Identify which cell holds the provided text, then report its (X, Y) central coordinate. 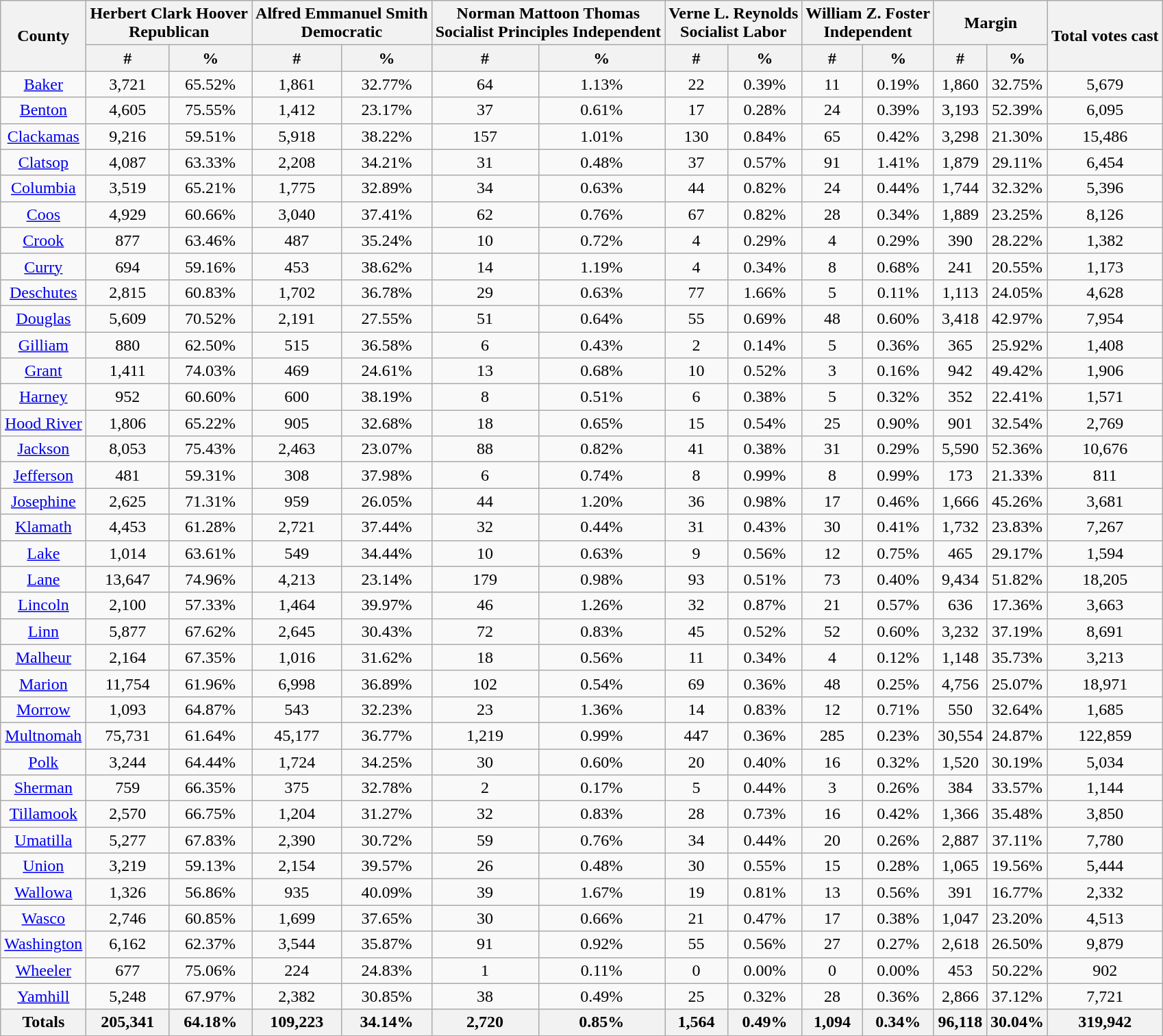
447 (697, 735)
41 (697, 449)
Clackamas (44, 136)
37.98% (386, 475)
4,453 (127, 527)
384 (960, 788)
60.66% (211, 214)
18,971 (1105, 683)
75.55% (211, 110)
308 (297, 475)
694 (127, 266)
Benton (44, 110)
0.55% (764, 866)
50.22% (1016, 970)
481 (127, 475)
40.09% (386, 892)
952 (127, 397)
1,047 (960, 918)
Klamath (44, 527)
30.72% (386, 840)
32.89% (386, 188)
0.12% (898, 657)
2,815 (127, 292)
34.25% (386, 762)
1,113 (960, 292)
37.65% (386, 918)
59.31% (211, 475)
Coos (44, 214)
173 (960, 475)
0.64% (601, 318)
0.90% (898, 423)
4,605 (127, 110)
36.89% (386, 683)
64.18% (211, 1022)
6,454 (1105, 162)
93 (697, 579)
391 (960, 892)
241 (960, 266)
6,998 (297, 683)
550 (960, 709)
66.75% (211, 814)
549 (297, 553)
32.68% (386, 423)
157 (485, 136)
224 (297, 970)
23.25% (1016, 214)
Columbia (44, 188)
1,594 (1105, 553)
Umatilla (44, 840)
Verne L. ReynoldsSocialist Labor (734, 23)
2,382 (297, 996)
Morrow (44, 709)
29.11% (1016, 162)
21.33% (1016, 475)
1.36% (601, 709)
Wasco (44, 918)
42.97% (1016, 318)
9,879 (1105, 944)
Grant (44, 371)
2,618 (960, 944)
1,204 (297, 814)
811 (1105, 475)
0.17% (601, 788)
18,205 (1105, 579)
4,213 (297, 579)
0.75% (898, 553)
Baker (44, 84)
2,866 (960, 996)
0.14% (764, 344)
62.50% (211, 344)
1,173 (1105, 266)
2,645 (297, 631)
67.97% (211, 996)
5,396 (1105, 188)
38.19% (386, 397)
35.24% (386, 240)
600 (297, 397)
1,464 (297, 605)
2,390 (297, 840)
1,724 (297, 762)
1,520 (960, 762)
65.21% (211, 188)
29.17% (1016, 553)
959 (297, 501)
Josephine (44, 501)
0.69% (764, 318)
25.07% (1016, 683)
75.43% (211, 449)
William Z. FosterIndependent (868, 23)
5,277 (127, 840)
32.75% (1016, 84)
30.19% (1016, 762)
30.04% (1016, 1022)
2,208 (297, 162)
2,746 (127, 918)
1,065 (960, 866)
4,513 (1105, 918)
10,676 (1105, 449)
0.16% (898, 371)
880 (127, 344)
102 (485, 683)
39.97% (386, 605)
1,093 (127, 709)
65.52% (211, 84)
2,191 (297, 318)
636 (960, 605)
3,681 (1105, 501)
2,769 (1105, 423)
Alfred Emmanuel SmithDemocratic (342, 23)
Polk (44, 762)
30.43% (386, 631)
67.83% (211, 840)
2,100 (127, 605)
9,434 (960, 579)
5,918 (297, 136)
31.62% (386, 657)
Marion (44, 683)
74.96% (211, 579)
66.35% (211, 788)
0.25% (898, 683)
2,625 (127, 501)
7,780 (1105, 840)
Harney (44, 397)
1,571 (1105, 397)
36.78% (386, 292)
15,486 (1105, 136)
0.41% (898, 527)
1 (485, 970)
905 (297, 423)
30,554 (960, 735)
0.27% (898, 944)
Jackson (44, 449)
0.47% (764, 918)
1,144 (1105, 788)
64.87% (211, 709)
37.19% (1016, 631)
0.19% (898, 84)
11,754 (127, 683)
County (44, 36)
0.84% (764, 136)
3,850 (1105, 814)
9,216 (127, 136)
543 (297, 709)
23.17% (386, 110)
375 (297, 788)
71.31% (211, 501)
Lake (44, 553)
1,861 (297, 84)
5,679 (1105, 84)
59.16% (211, 266)
205,341 (127, 1022)
26 (485, 866)
35.48% (1016, 814)
Douglas (44, 318)
Clatsop (44, 162)
25.92% (1016, 344)
0.92% (601, 944)
60.60% (211, 397)
Norman Mattoon ThomasSocialist Principles Independent (548, 23)
36.77% (386, 735)
1.19% (601, 266)
1.41% (898, 162)
1,879 (960, 162)
901 (960, 423)
Washington (44, 944)
0.87% (764, 605)
38.62% (386, 266)
26.05% (386, 501)
390 (960, 240)
0.23% (898, 735)
2,720 (485, 1022)
3,219 (127, 866)
Curry (44, 266)
34.21% (386, 162)
65 (832, 136)
46 (485, 605)
74.03% (211, 371)
1,744 (960, 188)
67.62% (211, 631)
0.81% (764, 892)
Lincoln (44, 605)
2,463 (297, 449)
1,408 (1105, 344)
13,647 (127, 579)
60.85% (211, 918)
5,877 (127, 631)
8,126 (1105, 214)
7,267 (1105, 527)
61.96% (211, 683)
72 (485, 631)
34.14% (386, 1022)
38 (485, 996)
45,177 (297, 735)
1.20% (601, 501)
1,148 (960, 657)
36.58% (386, 344)
Totals (44, 1022)
77 (697, 292)
45 (697, 631)
1,564 (697, 1022)
24.05% (1016, 292)
4,087 (127, 162)
39.57% (386, 866)
1,014 (127, 553)
179 (485, 579)
0.61% (601, 110)
759 (127, 788)
Tillamook (44, 814)
69 (697, 683)
109,223 (297, 1022)
24.83% (386, 970)
29 (485, 292)
32.64% (1016, 709)
61.64% (211, 735)
Margin (990, 23)
3,040 (297, 214)
23.07% (386, 449)
1,775 (297, 188)
1,094 (832, 1022)
45.26% (1016, 501)
35.87% (386, 944)
319,942 (1105, 1022)
75.06% (211, 970)
70.52% (211, 318)
34.44% (386, 553)
877 (127, 240)
0.74% (601, 475)
Deschutes (44, 292)
32.23% (386, 709)
51 (485, 318)
51.82% (1016, 579)
1,219 (485, 735)
0.65% (601, 423)
2,154 (297, 866)
Sherman (44, 788)
5,034 (1105, 762)
Crook (44, 240)
1,699 (297, 918)
33.57% (1016, 788)
Jefferson (44, 475)
61.28% (211, 527)
6,162 (127, 944)
4,756 (960, 683)
352 (960, 397)
67 (697, 214)
902 (1105, 970)
60.83% (211, 292)
Linn (44, 631)
7,721 (1105, 996)
3,721 (127, 84)
8,053 (127, 449)
1.67% (601, 892)
285 (832, 735)
0.46% (898, 501)
Hood River (44, 423)
35.73% (1016, 657)
39 (485, 892)
487 (297, 240)
36 (697, 501)
6,095 (1105, 110)
Union (44, 866)
63.33% (211, 162)
0.66% (601, 918)
1,666 (960, 501)
37.41% (386, 214)
2,887 (960, 840)
Malheur (44, 657)
1,366 (960, 814)
122,859 (1105, 735)
30.85% (386, 996)
1.01% (601, 136)
59.51% (211, 136)
0.73% (764, 814)
9 (697, 553)
52.36% (1016, 449)
1,860 (960, 84)
49.42% (1016, 371)
2,332 (1105, 892)
0.71% (898, 709)
5,248 (127, 996)
23.14% (386, 579)
3,298 (960, 136)
3,418 (960, 318)
20.55% (1016, 266)
37.11% (1016, 840)
365 (960, 344)
24.87% (1016, 735)
1,806 (127, 423)
28.22% (1016, 240)
32.77% (386, 84)
22.41% (1016, 397)
57.33% (211, 605)
63.46% (211, 240)
24.61% (386, 371)
Gilliam (44, 344)
23.83% (1016, 527)
3,544 (297, 944)
Lane (44, 579)
5,590 (960, 449)
4,628 (1105, 292)
5,444 (1105, 866)
Multnomah (44, 735)
38.22% (386, 136)
8,691 (1105, 631)
2,570 (127, 814)
16.77% (1016, 892)
1,016 (297, 657)
32.78% (386, 788)
3,213 (1105, 657)
1,326 (127, 892)
4,929 (127, 214)
96,118 (960, 1022)
63.61% (211, 553)
3,519 (127, 188)
65.22% (211, 423)
130 (697, 136)
3,232 (960, 631)
27 (832, 944)
469 (297, 371)
56.86% (211, 892)
5,609 (127, 318)
515 (297, 344)
17.36% (1016, 605)
465 (960, 553)
64 (485, 84)
52.39% (1016, 110)
37.44% (386, 527)
32.32% (1016, 188)
37.12% (1016, 996)
19 (697, 892)
935 (297, 892)
32.54% (1016, 423)
Wheeler (44, 970)
62.37% (211, 944)
3,244 (127, 762)
Yamhill (44, 996)
1,411 (127, 371)
26.50% (1016, 944)
23 (485, 709)
0.72% (601, 240)
59.13% (211, 866)
1,906 (1105, 371)
1,732 (960, 527)
1.66% (764, 292)
3,663 (1105, 605)
Wallowa (44, 892)
1.26% (601, 605)
59 (485, 840)
2,164 (127, 657)
64.44% (211, 762)
Total votes cast (1105, 36)
1,382 (1105, 240)
52 (832, 631)
31.27% (386, 814)
1,412 (297, 110)
3,193 (960, 110)
1.13% (601, 84)
0.85% (601, 1022)
19.56% (1016, 866)
27.55% (386, 318)
942 (960, 371)
677 (127, 970)
67.35% (211, 657)
7,954 (1105, 318)
1,702 (297, 292)
21.30% (1016, 136)
1,685 (1105, 709)
Herbert Clark HooverRepublican (169, 23)
73 (832, 579)
1,889 (960, 214)
2,721 (297, 527)
88 (485, 449)
22 (697, 84)
23.20% (1016, 918)
75,731 (127, 735)
62 (485, 214)
